Capture the cell that displays the provided text and extract its [X, Y] central coordinate. 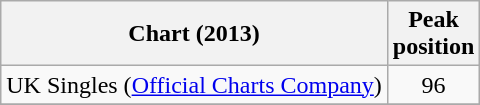
UK Singles (Official Charts Company) [194, 85]
Chart (2013) [194, 34]
96 [433, 85]
Peakposition [433, 34]
